Output the (X, Y) coordinate of the center of the cell containing the given text.  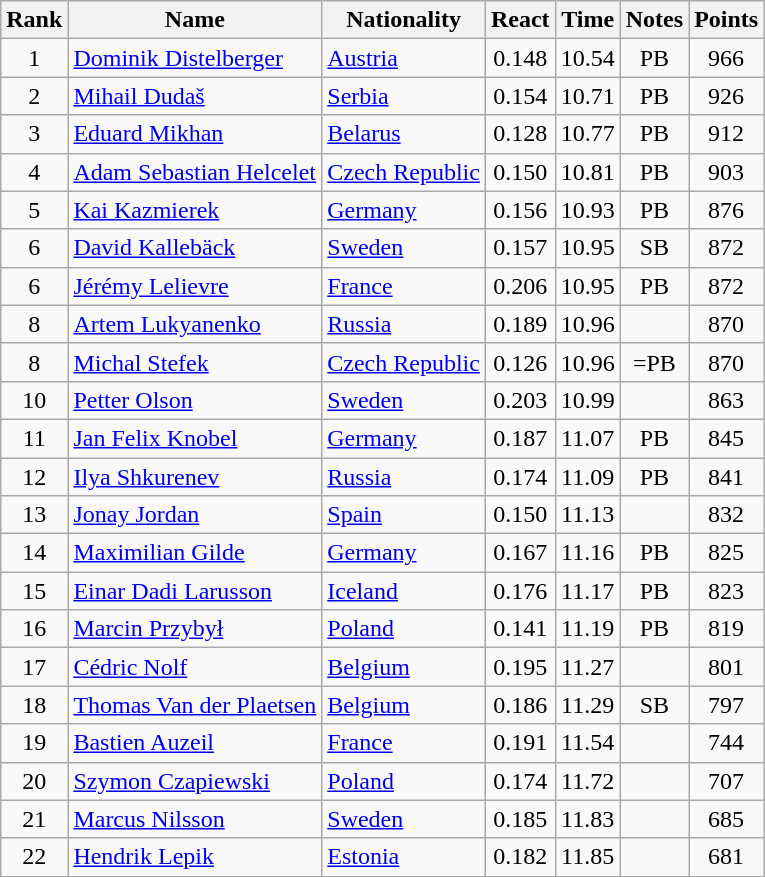
Kai Kazmierek (195, 210)
11.16 (588, 553)
18 (34, 705)
10.81 (588, 172)
Name (195, 20)
Marcus Nilsson (195, 819)
823 (726, 591)
0.189 (520, 324)
11.72 (588, 781)
0.195 (520, 667)
17 (34, 667)
0.203 (520, 400)
0.185 (520, 819)
11.27 (588, 667)
11.07 (588, 438)
3 (34, 134)
912 (726, 134)
685 (726, 819)
Maximilian Gilde (195, 553)
Dominik Distelberger (195, 58)
Cédric Nolf (195, 667)
=PB (654, 362)
1 (34, 58)
797 (726, 705)
681 (726, 857)
11.17 (588, 591)
11.83 (588, 819)
Nationality (404, 20)
966 (726, 58)
10.71 (588, 96)
Austria (404, 58)
926 (726, 96)
Szymon Czapiewski (195, 781)
744 (726, 743)
Serbia (404, 96)
12 (34, 477)
David Kallebäck (195, 248)
Points (726, 20)
Petter Olson (195, 400)
Eduard Mikhan (195, 134)
11.54 (588, 743)
903 (726, 172)
707 (726, 781)
5 (34, 210)
0.186 (520, 705)
11 (34, 438)
10 (34, 400)
0.154 (520, 96)
Notes (654, 20)
841 (726, 477)
Thomas Van der Plaetsen (195, 705)
11.13 (588, 515)
0.182 (520, 857)
4 (34, 172)
0.206 (520, 286)
11.09 (588, 477)
22 (34, 857)
11.19 (588, 629)
14 (34, 553)
Spain (404, 515)
0.126 (520, 362)
13 (34, 515)
Estonia (404, 857)
Ilya Shkurenev (195, 477)
0.167 (520, 553)
21 (34, 819)
Mihail Dudaš (195, 96)
Bastien Auzeil (195, 743)
0.141 (520, 629)
20 (34, 781)
0.148 (520, 58)
11.85 (588, 857)
863 (726, 400)
819 (726, 629)
825 (726, 553)
Michal Stefek (195, 362)
Einar Dadi Larusson (195, 591)
Jan Felix Knobel (195, 438)
0.191 (520, 743)
876 (726, 210)
0.187 (520, 438)
Iceland (404, 591)
Marcin Przybył (195, 629)
Artem Lukyanenko (195, 324)
845 (726, 438)
0.128 (520, 134)
0.176 (520, 591)
2 (34, 96)
10.54 (588, 58)
19 (34, 743)
Adam Sebastian Helcelet (195, 172)
React (520, 20)
Hendrik Lepik (195, 857)
15 (34, 591)
Rank (34, 20)
Belarus (404, 134)
10.93 (588, 210)
16 (34, 629)
0.157 (520, 248)
10.77 (588, 134)
801 (726, 667)
Jérémy Lelievre (195, 286)
Time (588, 20)
0.156 (520, 210)
Jonay Jordan (195, 515)
11.29 (588, 705)
832 (726, 515)
10.99 (588, 400)
